From the cell containing the given text, extract its center point as (X, Y) coordinate. 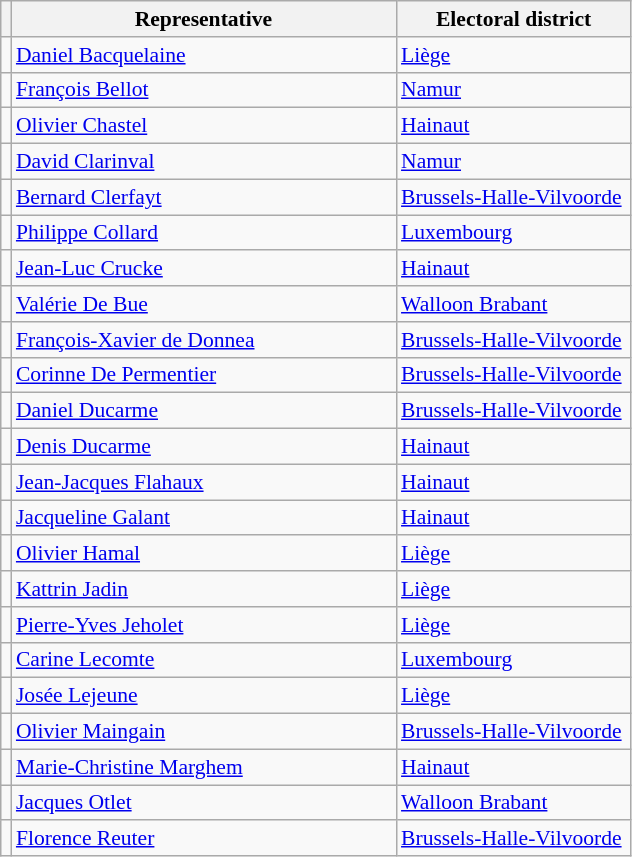
Florence Reuter (204, 839)
François Bellot (204, 90)
Bernard Clerfayt (204, 197)
Carine Lecomte (204, 660)
Denis Ducarme (204, 447)
Olivier Maingain (204, 732)
Josée Lejeune (204, 696)
Olivier Chastel (204, 126)
Valérie De Bue (204, 304)
Philippe Collard (204, 233)
Jean-Luc Crucke (204, 269)
Olivier Hamal (204, 554)
Pierre-Yves Jeholet (204, 625)
David Clarinval (204, 162)
Electoral district (514, 19)
François-Xavier de Donnea (204, 340)
Jean-Jacques Flahaux (204, 482)
Daniel Bacquelaine (204, 55)
Jacques Otlet (204, 803)
Representative (204, 19)
Kattrin Jadin (204, 589)
Daniel Ducarme (204, 411)
Corinne De Permentier (204, 375)
Marie-Christine Marghem (204, 767)
Jacqueline Galant (204, 518)
